Extract the [X, Y] coordinate from the center of the cell holding the provided text.  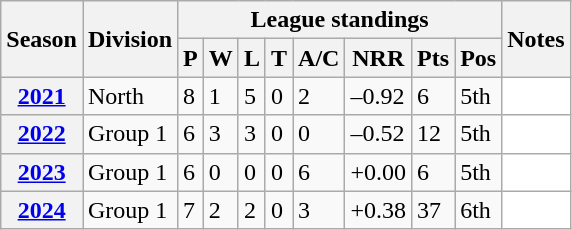
5 [252, 96]
T [278, 58]
1 [220, 96]
Season [42, 39]
–0.92 [378, 96]
NRR [378, 58]
Notes [536, 39]
2021 [42, 96]
+0.38 [378, 210]
2023 [42, 172]
37 [434, 210]
Pos [478, 58]
8 [191, 96]
A/C [319, 58]
Pts [434, 58]
P [191, 58]
7 [191, 210]
W [220, 58]
–0.52 [378, 134]
6th [478, 210]
L [252, 58]
League standings [340, 20]
2024 [42, 210]
2022 [42, 134]
Division [130, 39]
North [130, 96]
+0.00 [378, 172]
12 [434, 134]
